Locate the cell with the specified text and output its [x, y] center coordinate. 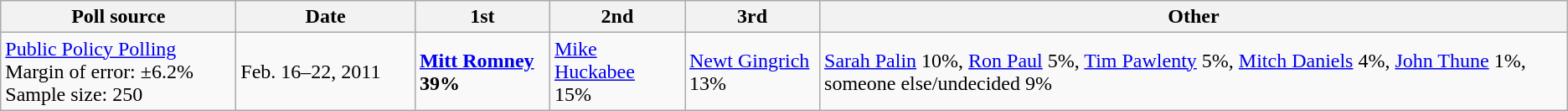
Sarah Palin 10%, Ron Paul 5%, Tim Pawlenty 5%, Mitch Daniels 4%, John Thune 1%, someone else/undecided 9% [1194, 71]
Other [1194, 17]
Feb. 16–22, 2011 [326, 71]
Public Policy PollingMargin of error: ±6.2% Sample size: 250 [119, 71]
1st [482, 17]
Poll source [119, 17]
2nd [616, 17]
Newt Gingrich 13% [752, 71]
Date [326, 17]
Mike Huckabee 15% [616, 71]
Mitt Romney 39% [482, 71]
3rd [752, 17]
